Extract the [X, Y] coordinate from the center of the cell holding the provided text.  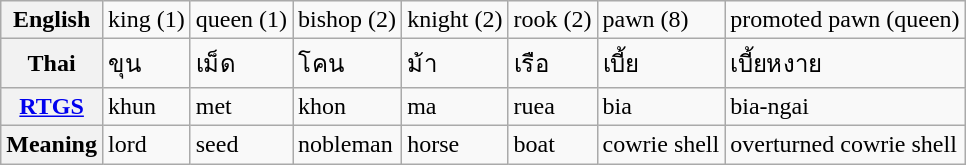
king (1) [146, 20]
เรือ [552, 64]
promoted pawn (queen) [845, 20]
queen (1) [241, 20]
ruea [552, 106]
English [52, 20]
boat [552, 144]
khun [146, 106]
bia-ngai [845, 106]
เบี้ย [661, 64]
เบี้ยหงาย [845, 64]
Thai [52, 64]
เม็ด [241, 64]
ขุน [146, 64]
Meaning [52, 144]
RTGS [52, 106]
ม้า [455, 64]
knight (2) [455, 20]
seed [241, 144]
overturned cowrie shell [845, 144]
pawn (8) [661, 20]
horse [455, 144]
lord [146, 144]
ma [455, 106]
khon [348, 106]
rook (2) [552, 20]
bia [661, 106]
โคน [348, 64]
met [241, 106]
cowrie shell [661, 144]
bishop (2) [348, 20]
nobleman [348, 144]
